Return [x, y] of the center of cell containing provided text 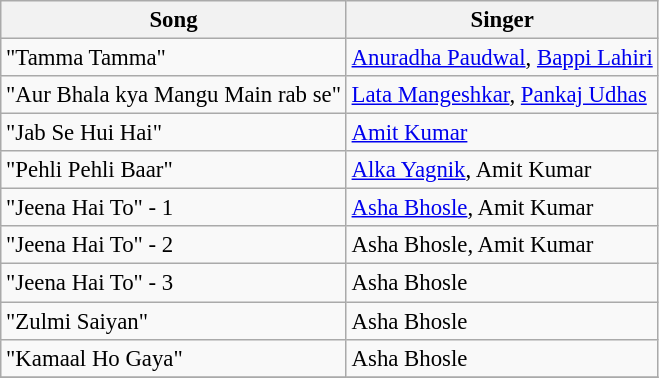
Song [174, 20]
Lata Mangeshkar, Pankaj Udhas [502, 95]
"Aur Bhala kya Mangu Main rab se" [174, 95]
"Jab Se Hui Hai" [174, 133]
Amit Kumar [502, 133]
"Kamaal Ho Gaya" [174, 358]
"Jeena Hai To" - 1 [174, 208]
"Zulmi Saiyan" [174, 321]
Alka Yagnik, Amit Kumar [502, 170]
Anuradha Paudwal, Bappi Lahiri [502, 58]
Singer [502, 20]
"Pehli Pehli Baar" [174, 170]
"Tamma Tamma" [174, 58]
"Jeena Hai To" - 3 [174, 283]
"Jeena Hai To" - 2 [174, 245]
